From the cell containing the given text, extract its center point as [X, Y] coordinate. 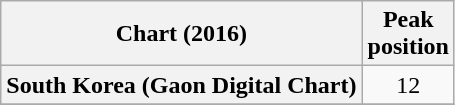
Peakposition [408, 34]
Chart (2016) [182, 34]
12 [408, 85]
South Korea (Gaon Digital Chart) [182, 85]
